Extract the (X, Y) coordinate from the center of the cell holding the provided text.  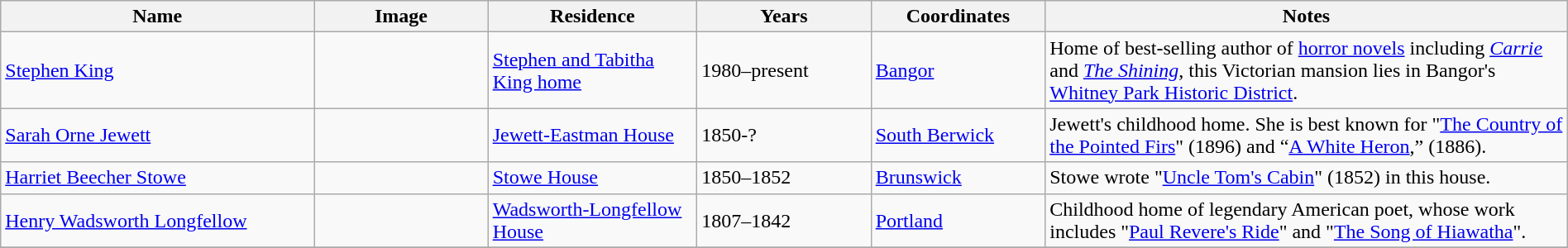
Brunswick (958, 178)
Wadsworth-Longfellow House (592, 220)
Name (157, 17)
Coordinates (958, 17)
Childhood home of legendary American poet, whose work includes "Paul Revere's Ride" and "The Song of Hiawatha". (1307, 220)
Jewett-Eastman House (592, 136)
Henry Wadsworth Longfellow (157, 220)
South Berwick (958, 136)
Residence (592, 17)
Stephen King (157, 70)
Stowe wrote "Uncle Tom's Cabin" (1852) in this house. (1307, 178)
Bangor (958, 70)
Stowe House (592, 178)
1980–present (784, 70)
1850-? (784, 136)
Years (784, 17)
Notes (1307, 17)
Harriet Beecher Stowe (157, 178)
1850–1852 (784, 178)
Stephen and Tabitha King home (592, 70)
Image (401, 17)
1807–1842 (784, 220)
Jewett's childhood home. She is best known for "The Country of the Pointed Firs" (1896) and “A White Heron,” (1886). (1307, 136)
Portland (958, 220)
Sarah Orne Jewett (157, 136)
